Capture the cell that displays the provided text and extract its (X, Y) central coordinate. 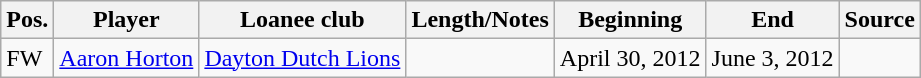
Dayton Dutch Lions (302, 58)
Source (880, 20)
Length/Notes (480, 20)
Pos. (28, 20)
April 30, 2012 (630, 58)
Aaron Horton (126, 58)
Player (126, 20)
End (772, 20)
FW (28, 58)
Beginning (630, 20)
June 3, 2012 (772, 58)
Loanee club (302, 20)
